For the text-containing cell, return its midpoint in [X, Y] coordinate format. 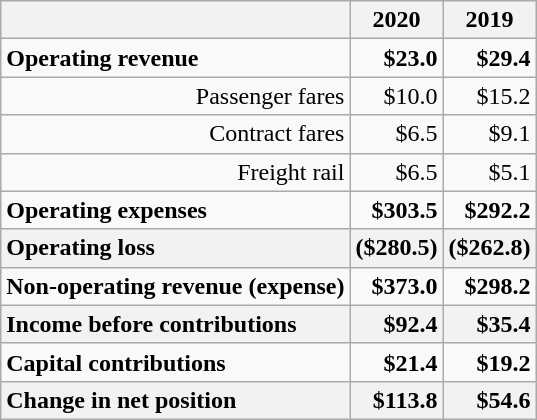
Operating expenses [176, 210]
$23.0 [396, 58]
Operating revenue [176, 58]
$298.2 [490, 286]
$54.6 [490, 400]
Passenger fares [176, 96]
Operating loss [176, 248]
$15.2 [490, 96]
$9.1 [490, 134]
$5.1 [490, 172]
$92.4 [396, 324]
$292.2 [490, 210]
$19.2 [490, 362]
$29.4 [490, 58]
$303.5 [396, 210]
Freight rail [176, 172]
2019 [490, 20]
($280.5) [396, 248]
$21.4 [396, 362]
Income before contributions [176, 324]
$113.8 [396, 400]
Capital contributions [176, 362]
$10.0 [396, 96]
$35.4 [490, 324]
Change in net position [176, 400]
Non-operating revenue (expense) [176, 286]
$373.0 [396, 286]
2020 [396, 20]
Contract fares [176, 134]
($262.8) [490, 248]
